For the text-containing cell, return its midpoint in [x, y] coordinate format. 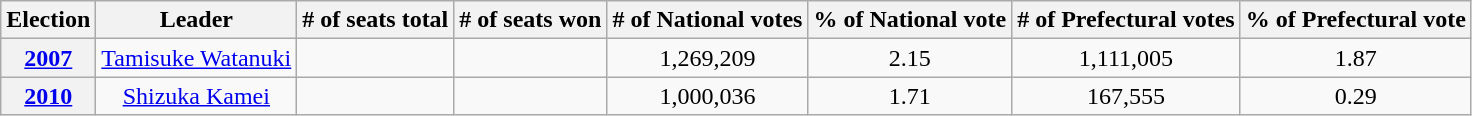
Election [48, 20]
1,269,209 [708, 58]
1,000,036 [708, 96]
# of seats total [376, 20]
2.15 [910, 58]
2007 [48, 58]
Tamisuke Watanuki [196, 58]
1.87 [1356, 58]
1,111,005 [1126, 58]
2010 [48, 96]
# of seats won [530, 20]
# of National votes [708, 20]
Shizuka Kamei [196, 96]
Leader [196, 20]
1.71 [910, 96]
0.29 [1356, 96]
% of Prefectural vote [1356, 20]
% of National vote [910, 20]
# of Prefectural votes [1126, 20]
167,555 [1126, 96]
